Search for the cell housing the specified text and yield its [X, Y] center coordinate. 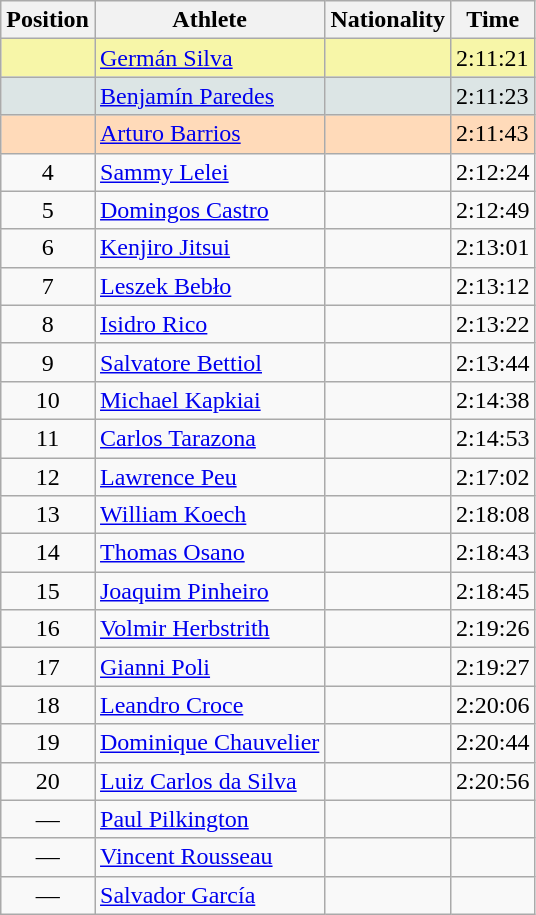
Joaquim Pinheiro [209, 591]
2:18:45 [493, 591]
4 [48, 172]
2:12:49 [493, 210]
2:13:01 [493, 248]
2:20:44 [493, 743]
7 [48, 286]
10 [48, 400]
Lawrence Peu [209, 477]
2:13:22 [493, 324]
Salvatore Bettiol [209, 362]
9 [48, 362]
18 [48, 705]
2:18:08 [493, 515]
Gianni Poli [209, 667]
5 [48, 210]
Salvador García [209, 895]
14 [48, 553]
19 [48, 743]
2:14:53 [493, 438]
20 [48, 781]
12 [48, 477]
17 [48, 667]
Kenjiro Jitsui [209, 248]
11 [48, 438]
2:20:56 [493, 781]
Luiz Carlos da Silva [209, 781]
6 [48, 248]
2:11:43 [493, 134]
Benjamín Paredes [209, 96]
2:19:26 [493, 629]
2:11:23 [493, 96]
Nationality [388, 20]
Thomas Osano [209, 553]
2:20:06 [493, 705]
2:13:12 [493, 286]
Michael Kapkiai [209, 400]
15 [48, 591]
Time [493, 20]
Leszek Bebło [209, 286]
13 [48, 515]
Paul Pilkington [209, 819]
2:18:43 [493, 553]
2:19:27 [493, 667]
2:12:24 [493, 172]
Carlos Tarazona [209, 438]
16 [48, 629]
Germán Silva [209, 58]
Arturo Barrios [209, 134]
Sammy Lelei [209, 172]
Domingos Castro [209, 210]
William Koech [209, 515]
Isidro Rico [209, 324]
Position [48, 20]
Volmir Herbstrith [209, 629]
2:17:02 [493, 477]
Athlete [209, 20]
8 [48, 324]
2:14:38 [493, 400]
2:13:44 [493, 362]
Dominique Chauvelier [209, 743]
2:11:21 [493, 58]
Vincent Rousseau [209, 857]
Leandro Croce [209, 705]
